Extract the (x, y) coordinate from the center of the cell holding the provided text.  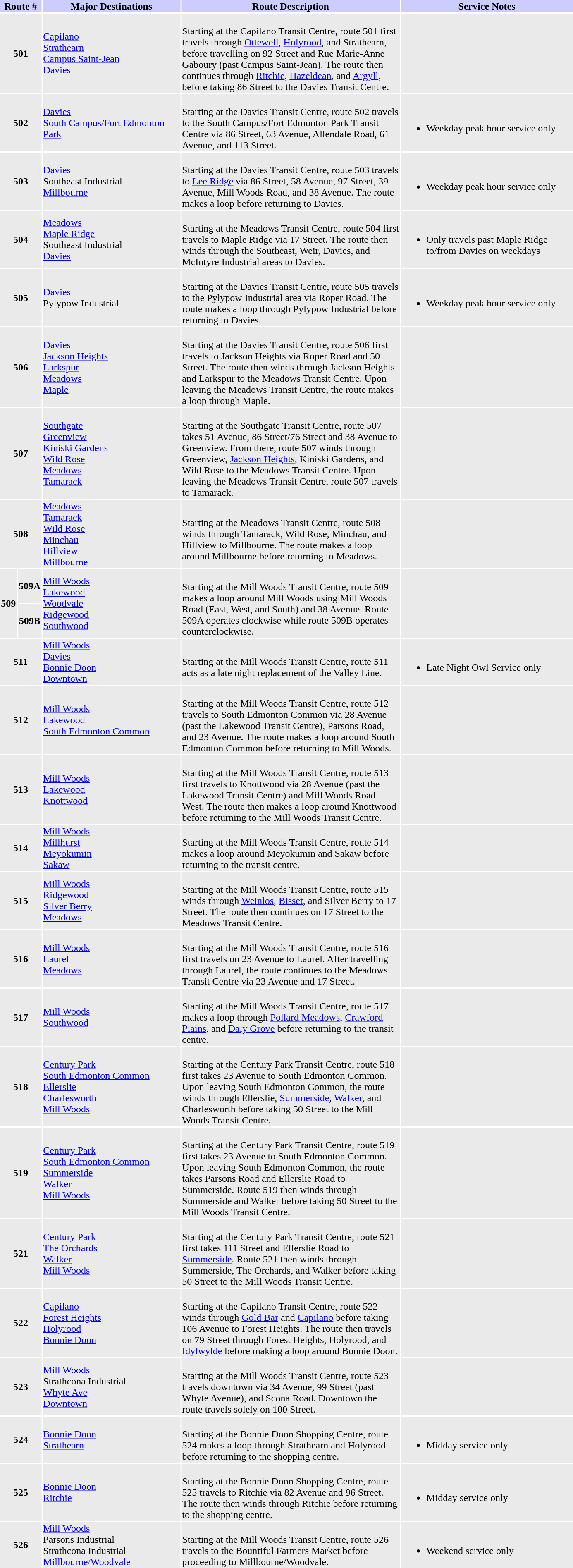
504 (21, 239)
Mill WoodsParsons IndustrialStrathcona IndustrialMillbourne/Woodvale (112, 1545)
514 (21, 848)
SouthgateGreenviewKiniski GardensWild RoseMeadowsTamarack (112, 453)
Major Destinations (112, 6)
Bonnie DoonRitchie (112, 1492)
Route # (21, 6)
Starting at the Bonnie Doon Shopping Centre, route 524 makes a loop through Strathearn and Holyrood before returning to the shopping centre. (291, 1440)
Century ParkSouth Edmonton CommonSummersideWalkerMill Woods (112, 1173)
512 (21, 720)
516 (21, 959)
Service Notes (487, 6)
Late Night Owl Service only (487, 662)
525 (21, 1492)
Bonnie DoonStrathearn (112, 1440)
CapilanoStrathearnCampus Saint-JeanDavies (112, 53)
Mill WoodsLakewoodSouth Edmonton Common (112, 720)
526 (21, 1545)
505 (21, 298)
Starting at the Mill Woods Transit Centre, route 514 makes a loop around Meyokumin and Sakaw before returning to the transit centre. (291, 848)
DaviesJackson HeightsLarkspurMeadowsMaple (112, 367)
MeadowsTamarackWild RoseMinchauHillviewMillbourne (112, 534)
503 (21, 181)
DaviesSoutheast IndustrialMillbourne (112, 181)
Mill WoodsRidgewoodSilver BerryMeadows (112, 901)
509A (30, 586)
CapilanoForest HeightsHolyroodBonnie Doon (112, 1323)
509B (30, 621)
501 (21, 53)
507 (21, 453)
MeadowsMaple RidgeSoutheast IndustrialDavies (112, 239)
508 (21, 534)
Mill WoodsLaurelMeadows (112, 959)
Weekend service only (487, 1545)
515 (21, 901)
DaviesPylypow Industrial (112, 298)
509 (8, 604)
511 (21, 662)
Mill WoodsMillhurstMeyokuminSakaw (112, 848)
Century ParkSouth Edmonton CommonEllerslieCharlesworthMill Woods (112, 1087)
Mill WoodsSouthwood (112, 1017)
523 (21, 1387)
518 (21, 1087)
513 (21, 790)
506 (21, 367)
502 (21, 123)
Mill WoodsLakewoodWoodvaleRidgewoodSouthwood (112, 604)
Starting at the Mill Woods Transit Centre, route 526 travels to the Bountiful Farmers Market before proceeding to Millbourne/Woodvale. (291, 1545)
Starting at the Mill Woods Transit Centre, route 511 acts as a late night replacement of the Valley Line. (291, 662)
Only travels past Maple Ridge to/from Davies on weekdays (487, 239)
Mill WoodsLakewoodKnottwood (112, 790)
Century ParkThe OrchardsWalkerMill Woods (112, 1254)
Route Description (291, 6)
517 (21, 1017)
DaviesSouth Campus/Fort Edmonton Park (112, 123)
524 (21, 1440)
521 (21, 1254)
Mill WoodsDaviesBonnie DoonDowntown (112, 662)
Mill WoodsStrathcona IndustrialWhyte AveDowntown (112, 1387)
522 (21, 1323)
519 (21, 1173)
